Pinpoint the cell where the given text exists, returning its [x, y] midpoint coordinate. 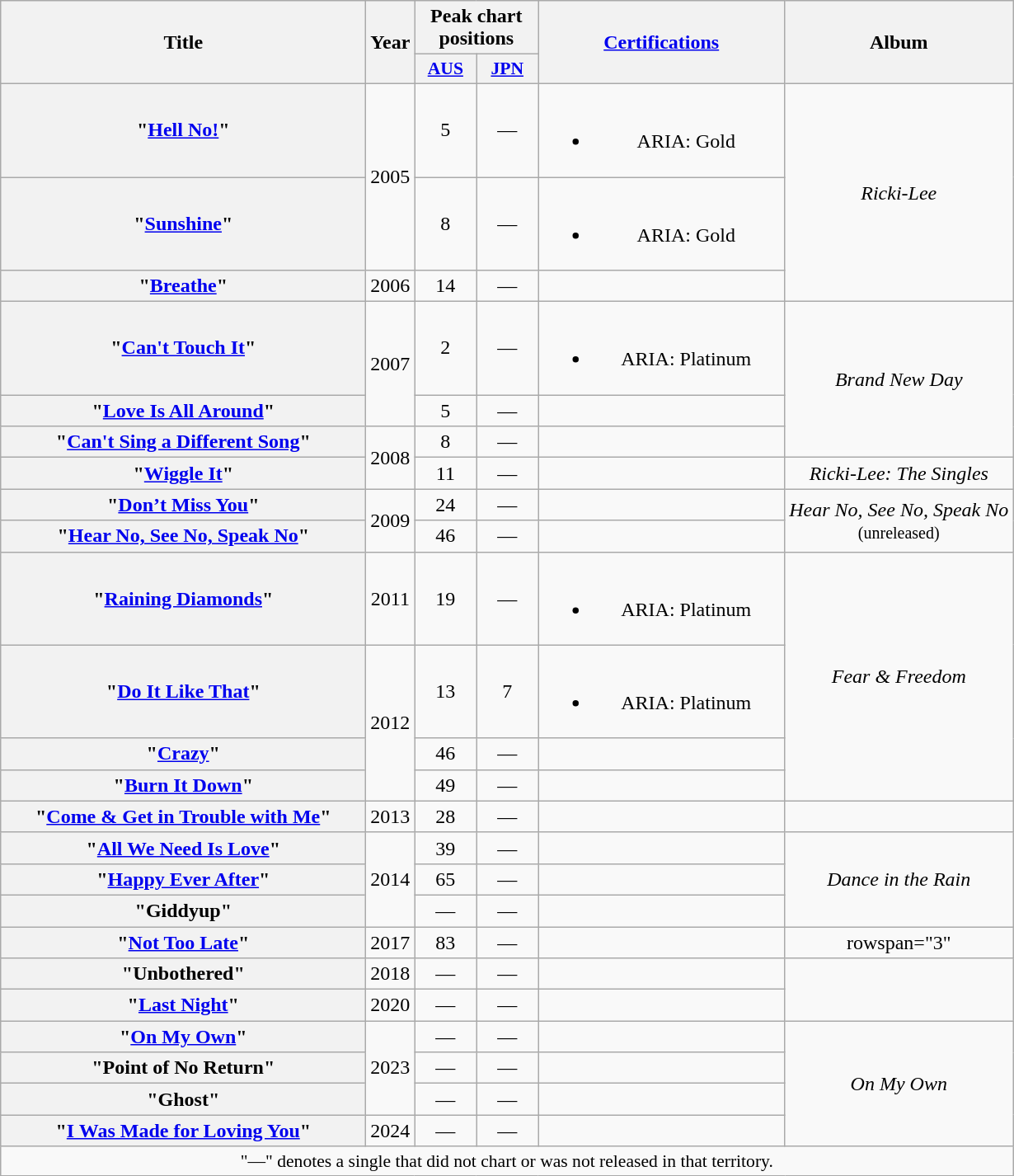
JPN [508, 69]
2024 [391, 1131]
2013 [391, 816]
"Unbothered" [183, 974]
2011 [391, 599]
11 [445, 473]
2012 [391, 722]
"Do It Like That" [183, 691]
"Wiggle It" [183, 473]
14 [445, 286]
"All We Need Is Love" [183, 848]
"Point of No Return" [183, 1068]
28 [445, 816]
"Not Too Late" [183, 943]
"Last Night" [183, 1005]
rowspan="3" [899, 943]
19 [445, 599]
"Raining Diamonds" [183, 599]
"Burn It Down" [183, 785]
AUS [445, 69]
7 [508, 691]
"Breathe" [183, 286]
Title [183, 43]
2008 [391, 458]
Dance in the Rain [899, 879]
Fear & Freedom [899, 676]
"Can't Touch It" [183, 348]
24 [445, 505]
"Come & Get in Trouble with Me" [183, 816]
83 [445, 943]
"Love Is All Around" [183, 411]
"Ghost" [183, 1099]
Ricki-Lee: The Singles [899, 473]
2005 [391, 176]
Ricki-Lee [899, 192]
2 [445, 348]
"Hell No!" [183, 130]
Album [899, 43]
2014 [391, 879]
65 [445, 879]
2020 [391, 1005]
2006 [391, 286]
2009 [391, 520]
Brand New Day [899, 379]
2018 [391, 974]
2007 [391, 365]
"—" denotes a single that did not chart or was not released in that territory. [507, 1161]
"I Was Made for Loving You" [183, 1131]
"Giddyup" [183, 910]
2023 [391, 1068]
2017 [391, 943]
Peak chart positions [476, 28]
On My Own [899, 1084]
Year [391, 43]
"Crazy" [183, 754]
"On My Own" [183, 1037]
13 [445, 691]
"Don’t Miss You" [183, 505]
Hear No, See No, Speak No(unreleased) [899, 520]
49 [445, 785]
Certifications [661, 43]
"Happy Ever After" [183, 879]
39 [445, 848]
"Hear No, See No, Speak No" [183, 536]
"Can't Sing a Different Song" [183, 442]
"Sunshine" [183, 223]
